Capture the cell that displays the provided text and extract its (x, y) central coordinate. 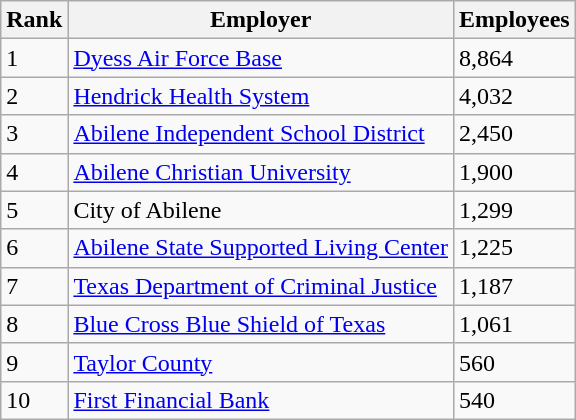
1 (34, 58)
10 (34, 400)
2 (34, 96)
Abilene Independent School District (261, 134)
8,864 (515, 58)
Employees (515, 20)
560 (515, 362)
Taylor County (261, 362)
Rank (34, 20)
City of Abilene (261, 210)
Blue Cross Blue Shield of Texas (261, 324)
First Financial Bank (261, 400)
1,225 (515, 248)
4,032 (515, 96)
1,900 (515, 172)
Abilene Christian University (261, 172)
540 (515, 400)
1,187 (515, 286)
Dyess Air Force Base (261, 58)
Employer (261, 20)
2,450 (515, 134)
6 (34, 248)
4 (34, 172)
1,061 (515, 324)
5 (34, 210)
Texas Department of Criminal Justice (261, 286)
1,299 (515, 210)
Hendrick Health System (261, 96)
9 (34, 362)
3 (34, 134)
8 (34, 324)
Abilene State Supported Living Center (261, 248)
7 (34, 286)
